Determine the [x, y] coordinate at the center of the cell enclosing the given text.  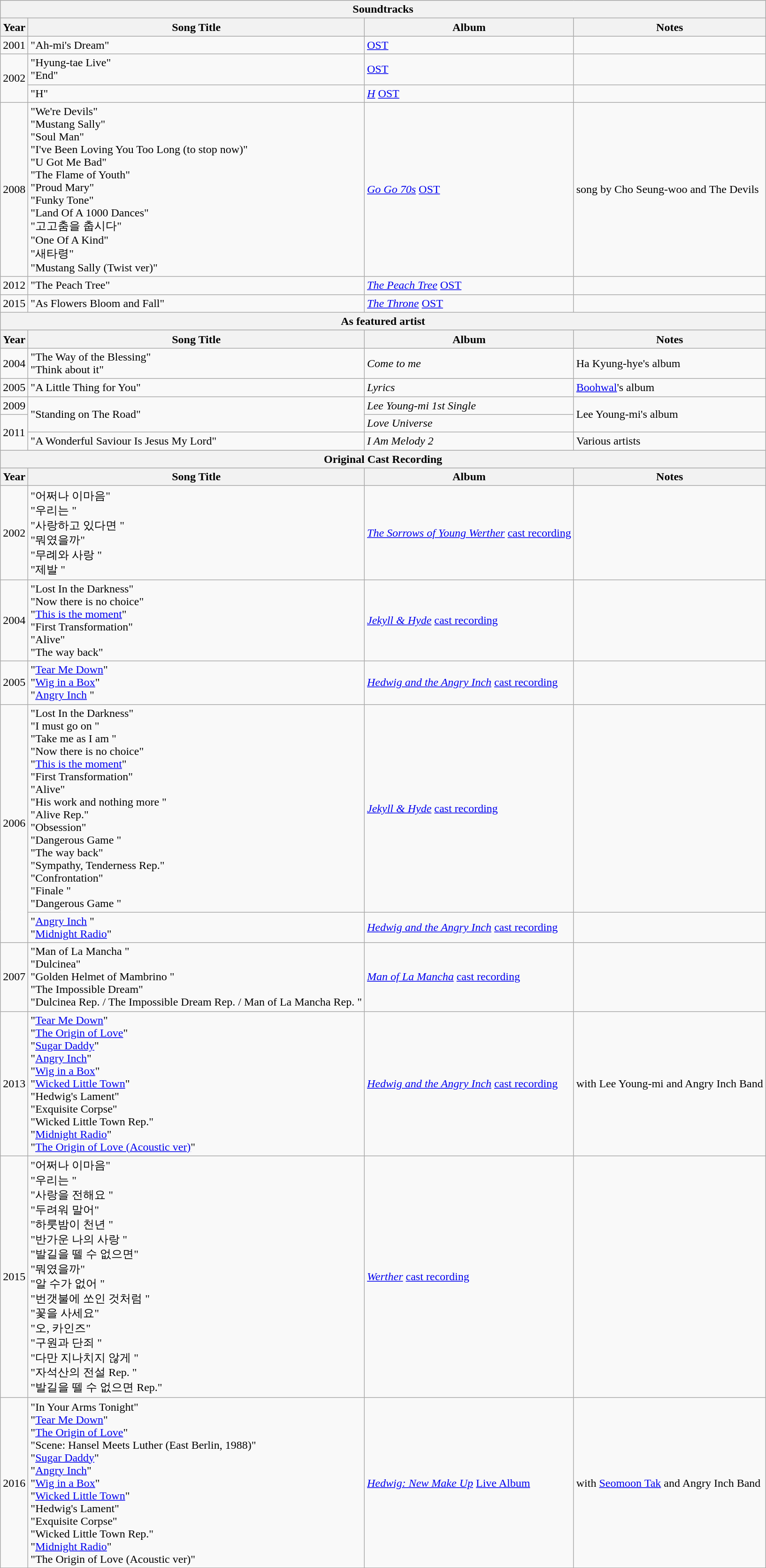
2012 [14, 285]
Come to me [469, 363]
I Am Melody 2 [469, 441]
"The Way of the Blessing" "Think about it" [196, 363]
2006 [14, 823]
Go Go 70s OST [469, 190]
Boohwal's album [669, 387]
2011 [14, 432]
Lyrics [469, 387]
H OST [469, 93]
with Lee Young-mi and Angry Inch Band [669, 1084]
The Peach Tree OST [469, 285]
Lee Young-mi 1st Single [469, 405]
Lee Young-mi's album [669, 414]
"A Wonderful Saviour Is Jesus My Lord" [196, 441]
"A Little Thing for You" [196, 387]
"Tear Me Down" "Wig in a Box" "Angry Inch " [196, 683]
Ha Kyung-hye's album [669, 363]
As featured artist [383, 321]
Man of La Mancha cast recording [469, 977]
"Hyung-tae Live" "End" [196, 69]
Werther cast recording [469, 1277]
"The Peach Tree" [196, 285]
"Ah-mi's Dream" [196, 45]
"Angry Inch " "Midnight Radio" [196, 928]
Original Cast Recording [383, 459]
"Standing on The Road" [196, 414]
"Lost In the Darkness" "Now there is no choice" "This is the moment" "First Transformation" "Alive" "The way back" [196, 621]
2008 [14, 190]
song by Cho Seung-woo and The Devils [669, 190]
"어쩌나 이마음" "우리는 " "사랑하고 있다면 " "뭐였을까" "무례와 사랑 " "제발 " [196, 533]
2016 [14, 1483]
Love Universe [469, 423]
The Sorrows of Young Werther cast recording [469, 533]
The Throne OST [469, 303]
2009 [14, 405]
2013 [14, 1084]
Hedwig: New Make Up Live Album [469, 1483]
"H" [196, 93]
2007 [14, 977]
Various artists [669, 441]
with Seomoon Tak and Angry Inch Band [669, 1483]
2001 [14, 45]
Soundtracks [383, 9]
"As Flowers Bloom and Fall" [196, 303]
